Identify which cell holds the provided text, then report its (X, Y) central coordinate. 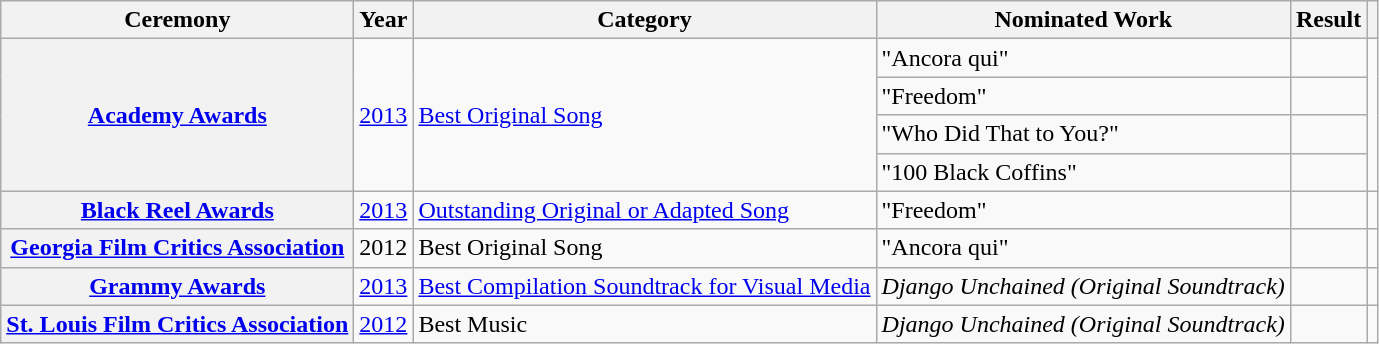
Outstanding Original or Adapted Song (644, 210)
"100 Black Coffins" (1083, 172)
"Who Did That to You?" (1083, 134)
Grammy Awards (178, 286)
Result (1328, 20)
Academy Awards (178, 115)
Ceremony (178, 20)
Nominated Work (1083, 20)
Georgia Film Critics Association (178, 248)
Category (644, 20)
Black Reel Awards (178, 210)
Year (384, 20)
St. Louis Film Critics Association (178, 324)
Best Compilation Soundtrack for Visual Media (644, 286)
Best Music (644, 324)
